From the cell containing the given text, extract its center point as (X, Y) coordinate. 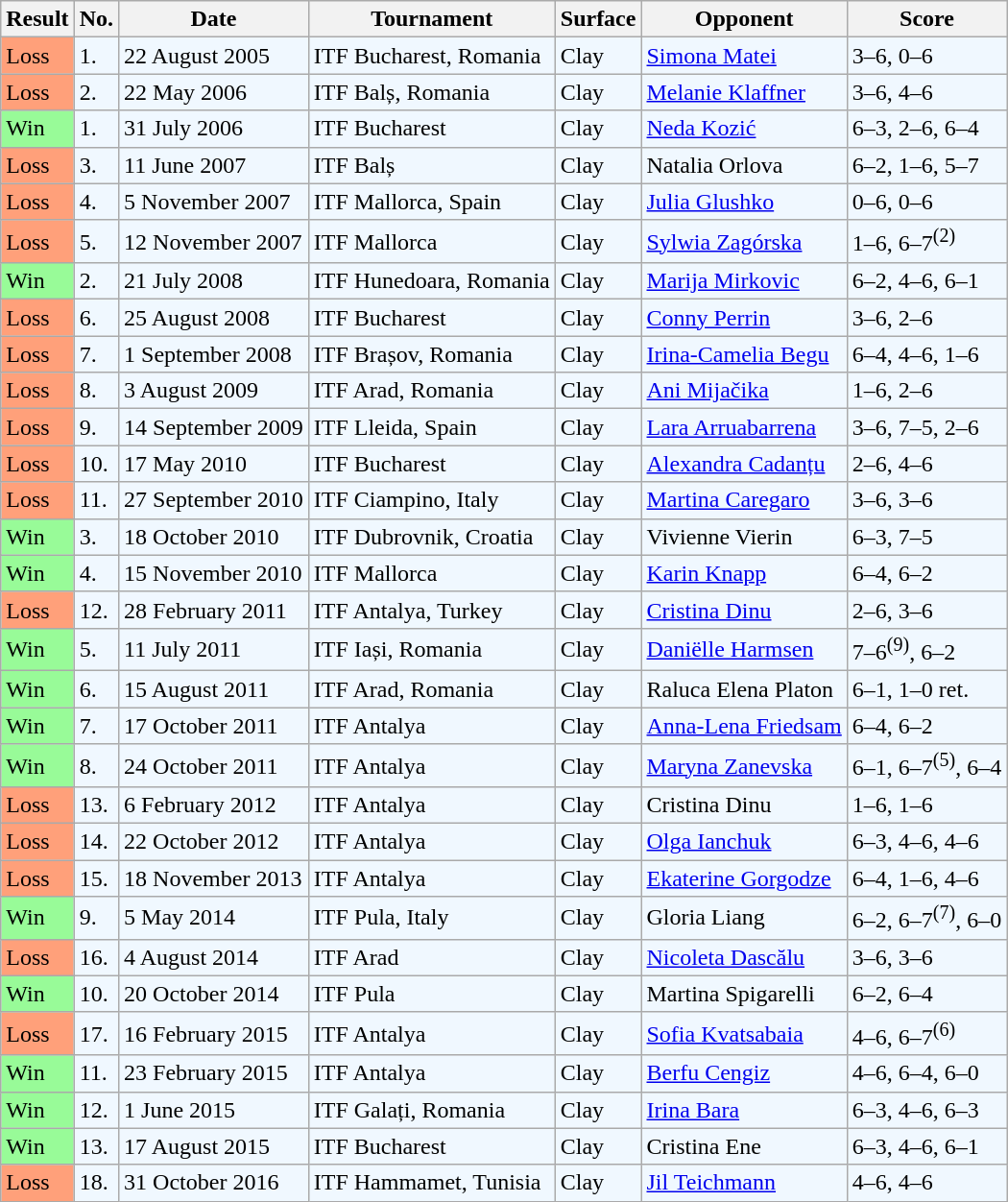
Raluca Elena Platon (744, 689)
ITF Galați, Romania (432, 1110)
7–6(9), 6–2 (926, 649)
14. (96, 842)
Martina Caregaro (744, 500)
1 June 2015 (214, 1110)
18. (96, 1183)
Score (926, 19)
1–6, 6–7(2) (926, 242)
4 August 2014 (214, 957)
Irina-Camelia Begu (744, 354)
ITF Iași, Romania (432, 649)
17 August 2015 (214, 1146)
11 June 2007 (214, 165)
Martina Spigarelli (744, 994)
18 November 2013 (214, 878)
6–1, 6–7(5), 6–4 (926, 766)
Sofia Kvatsabaia (744, 1033)
Anna-Lena Friedsam (744, 726)
3–6, 4–6 (926, 92)
ITF Balș (432, 165)
28 February 2011 (214, 610)
1–6, 2–6 (926, 391)
16. (96, 957)
6–3, 7–5 (926, 537)
Daniëlle Harmsen (744, 649)
22 August 2005 (214, 56)
6–3, 4–6, 6–1 (926, 1146)
ITF Pula, Italy (432, 918)
22 May 2006 (214, 92)
20 October 2014 (214, 994)
4–6, 6–4, 6–0 (926, 1073)
Cristina Ene (744, 1146)
23 February 2015 (214, 1073)
ITF Bucharest, Romania (432, 56)
Result (37, 19)
17 May 2010 (214, 464)
6–3, 2–6, 6–4 (926, 129)
22 October 2012 (214, 842)
1–6, 1–6 (926, 805)
Jil Teichmann (744, 1183)
Conny Perrin (744, 318)
No. (96, 19)
Irina Bara (744, 1110)
3 August 2009 (214, 391)
Sylwia Zagórska (744, 242)
Karin Knapp (744, 573)
Marija Mirkovic (744, 281)
ITF Lleida, Spain (432, 427)
6 February 2012 (214, 805)
Nicoleta Dascălu (744, 957)
11 July 2011 (214, 649)
ITF Hammamet, Tunisia (432, 1183)
ITF Brașov, Romania (432, 354)
4–6, 6–7(6) (926, 1033)
17. (96, 1033)
Natalia Orlova (744, 165)
1 September 2008 (214, 354)
4–6, 4–6 (926, 1183)
ITF Antalya, Turkey (432, 610)
0–6, 0–6 (926, 202)
27 September 2010 (214, 500)
Gloria Liang (744, 918)
Tournament (432, 19)
21 July 2008 (214, 281)
Lara Arruabarrena (744, 427)
2–6, 4–6 (926, 464)
12 November 2007 (214, 242)
ITF Dubrovnik, Croatia (432, 537)
6–2, 6–4 (926, 994)
Surface (598, 19)
Vivienne Vierin (744, 537)
3–6, 7–5, 2–6 (926, 427)
15 November 2010 (214, 573)
Neda Kozić (744, 129)
5 November 2007 (214, 202)
6–3, 4–6, 4–6 (926, 842)
Berfu Cengiz (744, 1073)
17 October 2011 (214, 726)
2–6, 3–6 (926, 610)
6–4, 4–6, 1–6 (926, 354)
Melanie Klaffner (744, 92)
Ani Mijačika (744, 391)
6–2, 4–6, 6–1 (926, 281)
3–6, 2–6 (926, 318)
Opponent (744, 19)
15 August 2011 (214, 689)
ITF Ciampino, Italy (432, 500)
ITF Hunedoara, Romania (432, 281)
Simona Matei (744, 56)
Olga Ianchuk (744, 842)
6–4, 1–6, 4–6 (926, 878)
18 October 2010 (214, 537)
24 October 2011 (214, 766)
Julia Glushko (744, 202)
ITF Balș, Romania (432, 92)
Alexandra Cadanțu (744, 464)
6–1, 1–0 ret. (926, 689)
Ekaterine Gorgodze (744, 878)
14 September 2009 (214, 427)
ITF Arad (432, 957)
6–2, 1–6, 5–7 (926, 165)
31 July 2006 (214, 129)
ITF Pula (432, 994)
16 February 2015 (214, 1033)
ITF Mallorca, Spain (432, 202)
Maryna Zanevska (744, 766)
5 May 2014 (214, 918)
15. (96, 878)
Date (214, 19)
6–3, 4–6, 6–3 (926, 1110)
31 October 2016 (214, 1183)
25 August 2008 (214, 318)
6–2, 6–7(7), 6–0 (926, 918)
3–6, 0–6 (926, 56)
